Output the (x, y) coordinate of the center of the cell containing the given text.  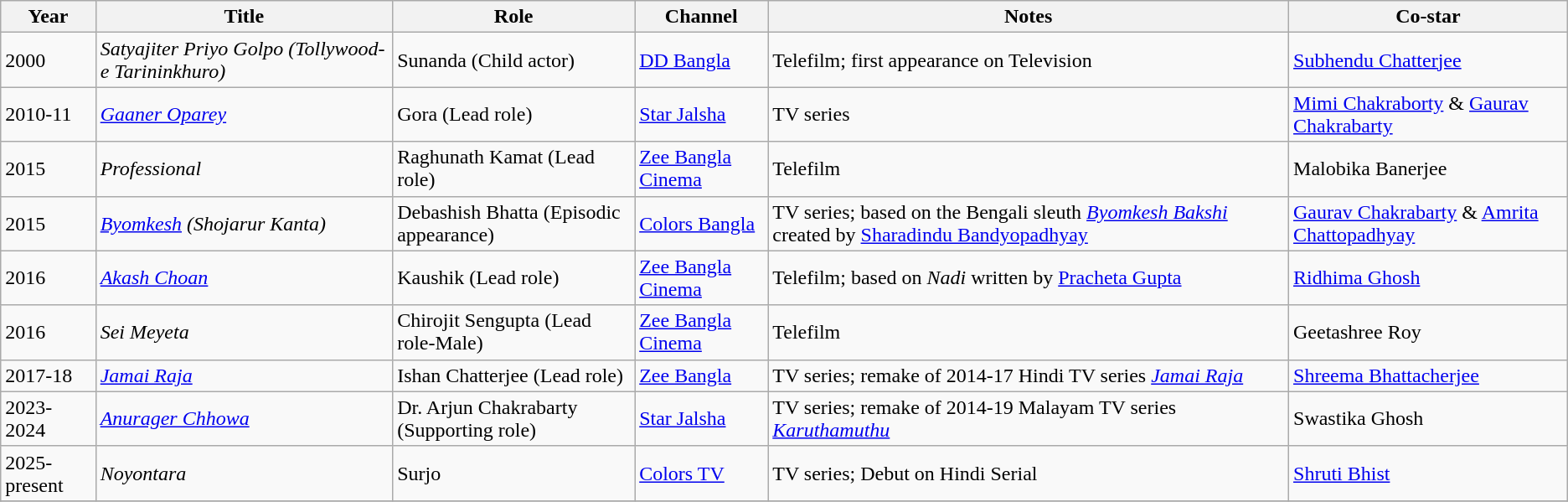
Subhendu Chatterjee (1429, 60)
Akash Choan (244, 278)
Professional (244, 169)
Geetashree Roy (1429, 332)
Zee Bangla (702, 375)
Mimi Chakraborty & Gaurav Chakrabarty (1429, 114)
Sunanda (Child actor) (514, 60)
Ridhima Ghosh (1429, 278)
Malobika Banerjee (1429, 169)
Ishan Chatterjee (Lead role) (514, 375)
Notes (1029, 17)
Raghunath Kamat (Lead role) (514, 169)
TV series; based on the Bengali sleuth Byomkesh Bakshi created by Sharadindu Bandyopadhyay (1029, 223)
Kaushik (Lead role) (514, 278)
2010-11 (49, 114)
Satyajiter Priyo Golpo (Tollywood-e Tarininkhuro) (244, 60)
2000 (49, 60)
TV series (1029, 114)
Sei Meyeta (244, 332)
Debashish Bhatta (Episodic appearance) (514, 223)
2025-present (49, 473)
2023-2024 (49, 419)
Colors TV (702, 473)
TV series; Debut on Hindi Serial (1029, 473)
TV series; remake of 2014-17 Hindi TV series Jamai Raja (1029, 375)
Telefilm; based on Nadi written by Pracheta Gupta (1029, 278)
Channel (702, 17)
Byomkesh (Shojarur Kanta) (244, 223)
Title (244, 17)
Shruti Bhist (1429, 473)
2017-18 (49, 375)
Dr. Arjun Chakrabarty (Supporting role) (514, 419)
Surjo (514, 473)
Telefilm; first appearance on Television (1029, 60)
Gora (Lead role) (514, 114)
Gaurav Chakrabarty & Amrita Chattopadhyay (1429, 223)
Jamai Raja (244, 375)
Chirojit Sengupta (Lead role-Male) (514, 332)
Role (514, 17)
DD Bangla (702, 60)
Anurager Chhowa (244, 419)
Year (49, 17)
Co-star (1429, 17)
Shreema Bhattacherjee (1429, 375)
Gaaner Oparey (244, 114)
TV series; remake of 2014-19 Malayam TV series Karuthamuthu (1029, 419)
Colors Bangla (702, 223)
Swastika Ghosh (1429, 419)
Noyontara (244, 473)
